From the cell containing the given text, extract its center point as (x, y) coordinate. 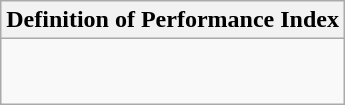
Definition of Performance Index (173, 20)
